Provide the [X, Y] coordinate of the cell's center where the given text is located.  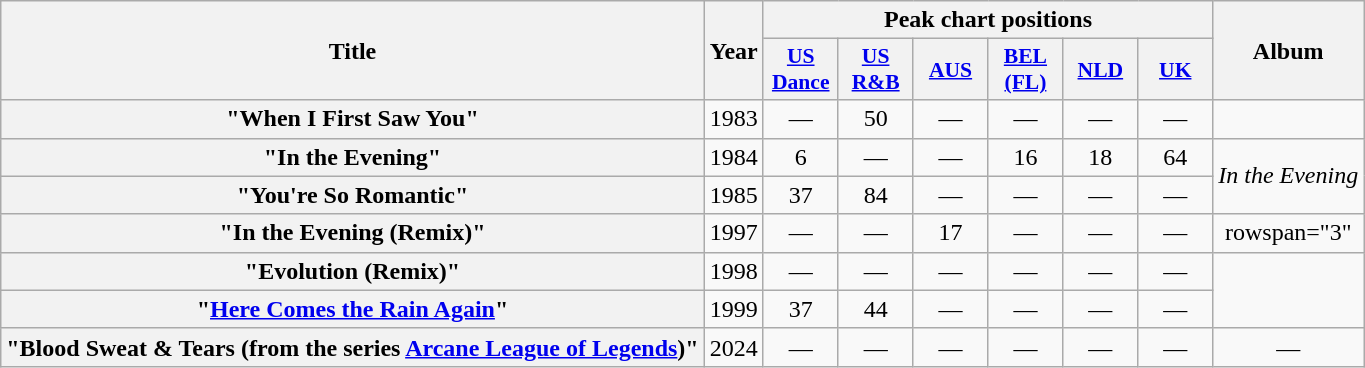
18 [1100, 157]
64 [1176, 157]
"In the Evening (Remix)" [352, 233]
1983 [734, 119]
In the Evening [1288, 176]
Year [734, 50]
"When I First Saw You" [352, 119]
"Here Comes the Rain Again" [352, 309]
50 [876, 119]
"Blood Sweat & Tears (from the series Arcane League of Legends)" [352, 347]
USR&B [876, 70]
"Evolution (Remix)" [352, 271]
1985 [734, 195]
2024 [734, 347]
rowspan="3" [1288, 233]
1999 [734, 309]
"In the Evening" [352, 157]
AUS [950, 70]
Title [352, 50]
84 [876, 195]
17 [950, 233]
1984 [734, 157]
Peak chart positions [988, 20]
NLD [1100, 70]
1998 [734, 271]
Album [1288, 50]
BEL(FL) [1026, 70]
44 [876, 309]
16 [1026, 157]
UK [1176, 70]
USDance [800, 70]
1997 [734, 233]
6 [800, 157]
"You're So Romantic" [352, 195]
